Detect which cell encompasses the target text, then output its (X, Y) center coordinate. 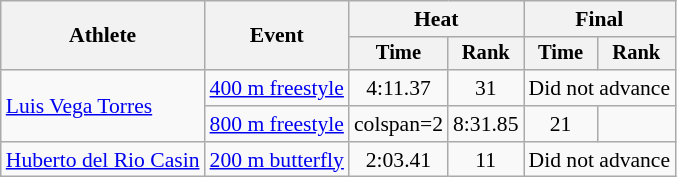
Heat (436, 19)
Athlete (103, 36)
Did not advance (600, 88)
31 (486, 88)
800 m freestyle (277, 124)
4:11.37 (398, 88)
8:31.85 (486, 124)
colspan=2 (398, 124)
Luis Vega Torres (103, 106)
Final (600, 19)
21 (561, 124)
400 m freestyle (277, 88)
Event (277, 36)
